Capture the cell that displays the provided text and extract its [x, y] central coordinate. 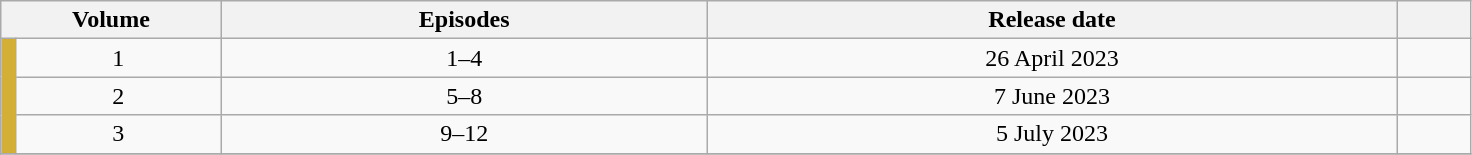
26 April 2023 [1052, 58]
5 July 2023 [1052, 134]
9–12 [464, 134]
2 [118, 96]
Volume [111, 20]
3 [118, 134]
Episodes [464, 20]
Release date [1052, 20]
1 [118, 58]
1–4 [464, 58]
5–8 [464, 96]
7 June 2023 [1052, 96]
